Detect which cell encompasses the target text, then output its [X, Y] center coordinate. 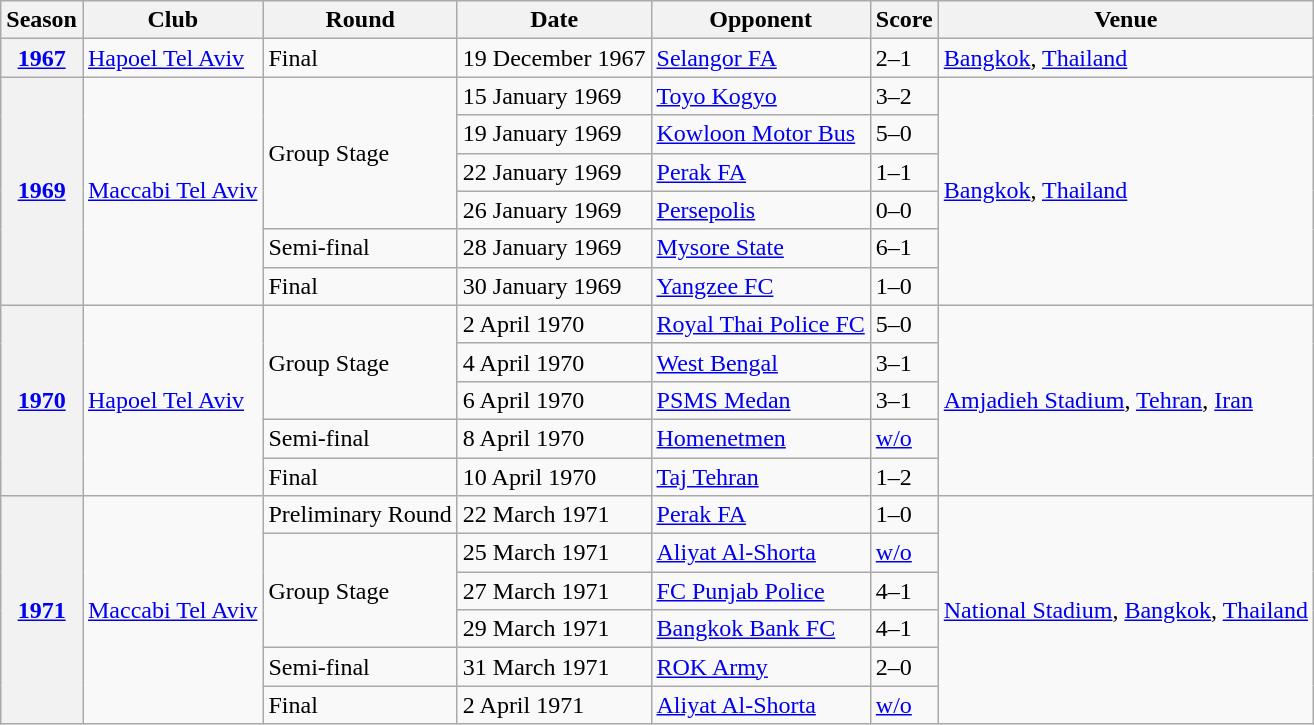
19 January 1969 [554, 134]
National Stadium, Bangkok, Thailand [1126, 610]
Club [172, 20]
Score [904, 20]
Round [360, 20]
2 April 1970 [554, 324]
6–1 [904, 248]
FC Punjab Police [760, 591]
Toyo Kogyo [760, 96]
Amjadieh Stadium, Tehran, Iran [1126, 400]
1969 [42, 191]
Season [42, 20]
4 April 1970 [554, 362]
30 January 1969 [554, 286]
PSMS Medan [760, 400]
Taj Tehran [760, 477]
ROK Army [760, 667]
3–2 [904, 96]
25 March 1971 [554, 553]
Homenetmen [760, 438]
Venue [1126, 20]
22 January 1969 [554, 172]
2–0 [904, 667]
West Bengal [760, 362]
Date [554, 20]
Opponent [760, 20]
Bangkok Bank FC [760, 629]
28 January 1969 [554, 248]
8 April 1970 [554, 438]
0–0 [904, 210]
Royal Thai Police FC [760, 324]
10 April 1970 [554, 477]
27 March 1971 [554, 591]
Selangor FA [760, 58]
Persepolis [760, 210]
29 March 1971 [554, 629]
1–1 [904, 172]
19 December 1967 [554, 58]
1967 [42, 58]
31 March 1971 [554, 667]
6 April 1970 [554, 400]
Preliminary Round [360, 515]
Yangzee FC [760, 286]
1–2 [904, 477]
2–1 [904, 58]
1971 [42, 610]
Mysore State [760, 248]
22 March 1971 [554, 515]
1970 [42, 400]
26 January 1969 [554, 210]
15 January 1969 [554, 96]
Kowloon Motor Bus [760, 134]
2 April 1971 [554, 705]
